Capture the cell that displays the provided text and extract its [X, Y] central coordinate. 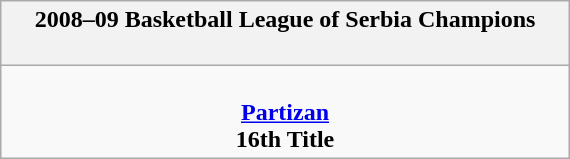
Partizan16th Title [284, 112]
2008–09 Basketball League of Serbia Champions [284, 34]
